Determine the [x, y] coordinate at the center of the cell enclosing the given text.  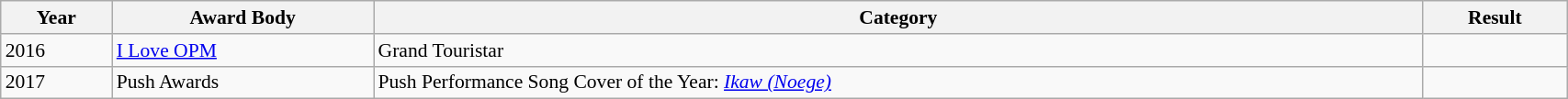
Result [1495, 17]
Push Awards [243, 82]
Grand Touristar [898, 50]
Category [898, 17]
Year [57, 17]
2017 [57, 82]
2016 [57, 50]
Push Performance Song Cover of the Year: Ikaw (Noege) [898, 82]
Award Body [243, 17]
I Love OPM [243, 50]
